Return [X, Y] of the center of cell containing provided text 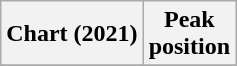
Peakposition [189, 34]
Chart (2021) [72, 34]
